Provide the [X, Y] coordinate of the cell's center where the given text is located.  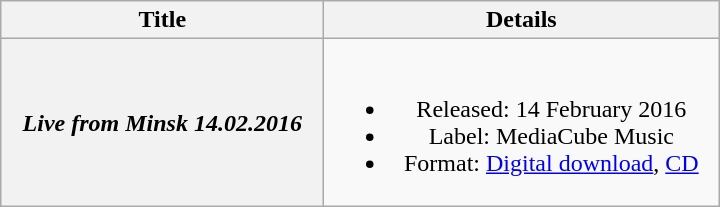
Live from Minsk 14.02.2016 [162, 122]
Released: 14 February 2016Label: MediaCube MusicFormat: Digital download, CD [522, 122]
Details [522, 20]
Title [162, 20]
